Return (X, Y) of the center of cell containing provided text 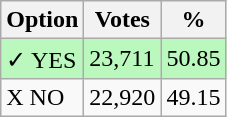
22,920 (122, 97)
23,711 (122, 59)
Option (42, 20)
% (194, 20)
X NO (42, 97)
49.15 (194, 97)
Votes (122, 20)
50.85 (194, 59)
✓ YES (42, 59)
